Detect which cell encompasses the target text, then output its (X, Y) center coordinate. 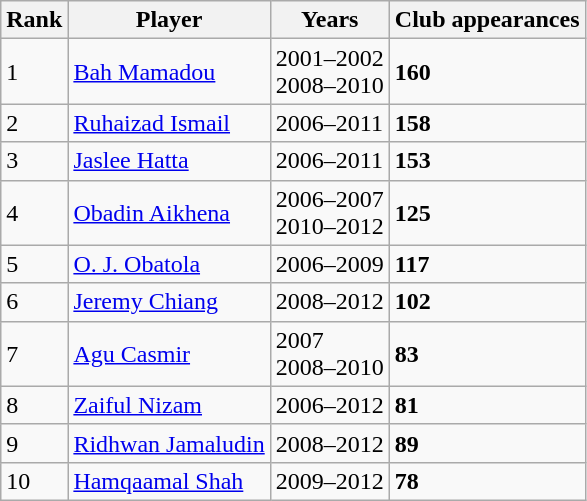
Club appearances (487, 20)
102 (487, 302)
Zaiful Nizam (169, 405)
2 (34, 123)
9 (34, 443)
Ruhaizad Ismail (169, 123)
2006–2009 (330, 264)
20072008–2010 (330, 354)
O. J. Obatola (169, 264)
2009–2012 (330, 481)
Player (169, 20)
78 (487, 481)
160 (487, 72)
Ridhwan Jamaludin (169, 443)
Bah Mamadou (169, 72)
2001–20022008–2010 (330, 72)
5 (34, 264)
Jaslee Hatta (169, 161)
Years (330, 20)
117 (487, 264)
Rank (34, 20)
4 (34, 212)
1 (34, 72)
10 (34, 481)
158 (487, 123)
83 (487, 354)
Obadin Aikhena (169, 212)
2006–20072010–2012 (330, 212)
89 (487, 443)
81 (487, 405)
Agu Casmir (169, 354)
2006–2012 (330, 405)
6 (34, 302)
Jeremy Chiang (169, 302)
153 (487, 161)
7 (34, 354)
Hamqaamal Shah (169, 481)
3 (34, 161)
125 (487, 212)
8 (34, 405)
